Capture the cell that displays the provided text and extract its (x, y) central coordinate. 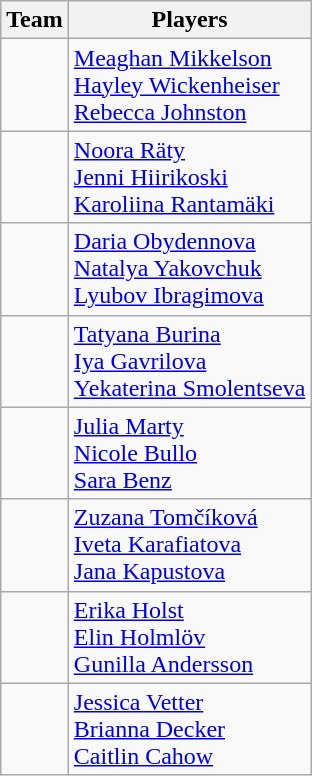
Zuzana TomčíkováIveta KarafiatovaJana Kapustova (190, 545)
Daria ObydennovaNatalya YakovchukLyubov Ibragimova (190, 269)
Erika HolstElin HolmlövGunilla Andersson (190, 637)
Players (190, 20)
Team (35, 20)
Jessica VetterBrianna DeckerCaitlin Cahow (190, 729)
Julia MartyNicole BulloSara Benz (190, 453)
Noora RätyJenni HiirikoskiKaroliina Rantamäki (190, 177)
Meaghan MikkelsonHayley WickenheiserRebecca Johnston (190, 85)
Tatyana BurinaIya GavrilovaYekaterina Smolentseva (190, 361)
